Identify which cell holds the provided text, then report its [X, Y] central coordinate. 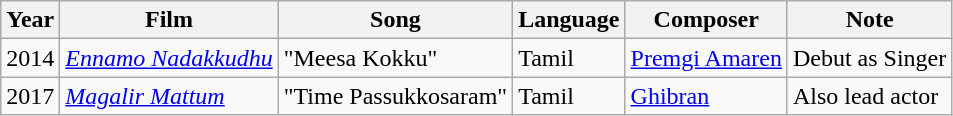
2014 [30, 58]
Also lead actor [869, 96]
Composer [706, 20]
Ghibran [706, 96]
"Time Passukkosaram" [395, 96]
Magalir Mattum [169, 96]
Premgi Amaren [706, 58]
Year [30, 20]
Ennamo Nadakkudhu [169, 58]
2017 [30, 96]
Note [869, 20]
Song [395, 20]
Language [569, 20]
Film [169, 20]
"Meesa Kokku" [395, 58]
Debut as Singer [869, 58]
